Identify which cell holds the provided text, then report its [x, y] central coordinate. 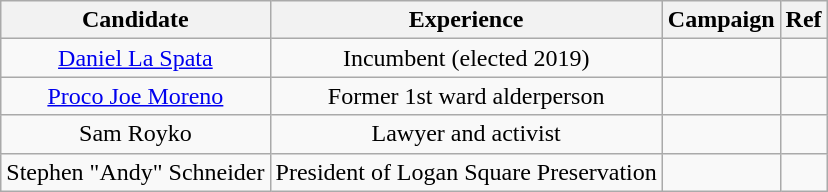
Daniel La Spata [136, 58]
President of Logan Square Preservation [466, 172]
Campaign [721, 20]
Incumbent (elected 2019) [466, 58]
Former 1st ward alderperson [466, 96]
Candidate [136, 20]
Ref [804, 20]
Experience [466, 20]
Stephen "Andy" Schneider [136, 172]
Lawyer and activist [466, 134]
Sam Royko [136, 134]
Proco Joe Moreno [136, 96]
